From the cell containing the given text, extract its center point as (X, Y) coordinate. 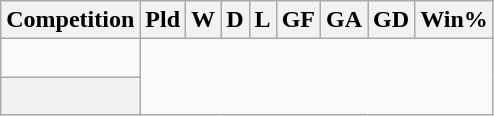
W (204, 20)
Pld (163, 20)
L (262, 20)
GD (392, 20)
GF (298, 20)
GA (344, 20)
Win% (454, 20)
Competition (70, 20)
D (235, 20)
